Provide the [x, y] coordinate of the cell's center where the given text is located.  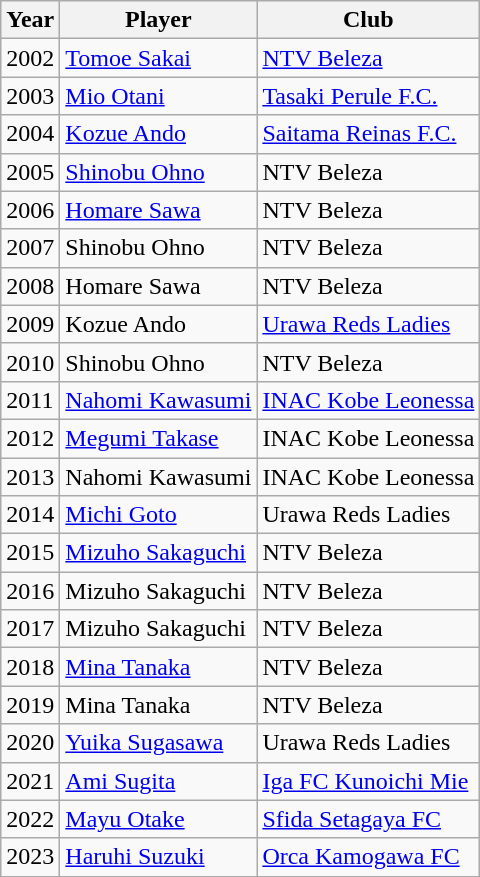
2004 [30, 134]
Mio Otani [158, 96]
2011 [30, 400]
Michi Goto [158, 515]
Iga FC Kunoichi Mie [368, 781]
2015 [30, 553]
2013 [30, 477]
2009 [30, 324]
2023 [30, 857]
2022 [30, 819]
2021 [30, 781]
Megumi Takase [158, 438]
Player [158, 20]
2008 [30, 286]
Mayu Otake [158, 819]
Haruhi Suzuki [158, 857]
Yuika Sugasawa [158, 743]
2016 [30, 591]
Ami Sugita [158, 781]
2006 [30, 210]
2019 [30, 705]
2007 [30, 248]
2010 [30, 362]
2005 [30, 172]
2012 [30, 438]
2014 [30, 515]
2018 [30, 667]
2003 [30, 96]
2020 [30, 743]
Saitama Reinas F.C. [368, 134]
Club [368, 20]
Sfida Setagaya FC [368, 819]
2017 [30, 629]
Tasaki Perule F.C. [368, 96]
2002 [30, 58]
Orca Kamogawa FC [368, 857]
Year [30, 20]
Tomoe Sakai [158, 58]
